Locate the cell with the specified text and output its [x, y] center coordinate. 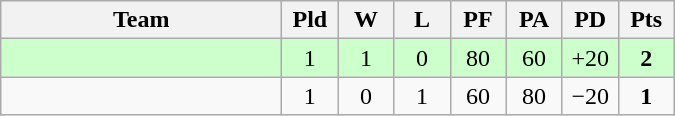
PA [534, 20]
Team [142, 20]
PF [478, 20]
W [366, 20]
Pld [310, 20]
Pts [646, 20]
−20 [590, 96]
2 [646, 58]
PD [590, 20]
+20 [590, 58]
L [422, 20]
